For the text-containing cell, return its midpoint in (X, Y) coordinate format. 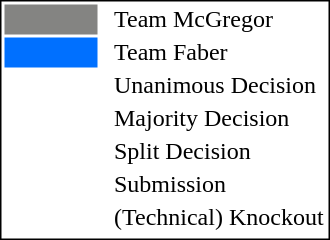
(Technical) Knockout (218, 217)
Submission (218, 185)
Team McGregor (218, 19)
Unanimous Decision (218, 85)
Split Decision (218, 151)
Team Faber (218, 53)
Majority Decision (218, 119)
